From the cell containing the given text, extract its center point as [X, Y] coordinate. 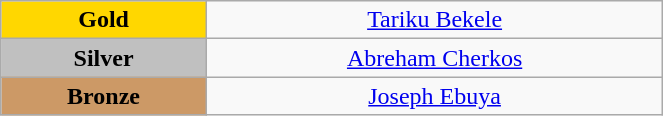
Abreham Cherkos [434, 58]
Gold [104, 20]
Silver [104, 58]
Joseph Ebuya [434, 96]
Tariku Bekele [434, 20]
Bronze [104, 96]
